Return the (x, y) coordinate for the center point of the cell that contains the specified text.  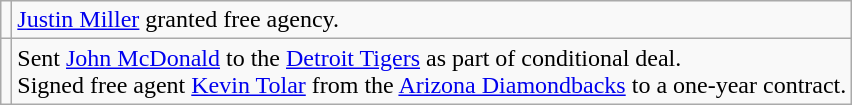
Justin Miller granted free agency. (432, 20)
